Capture the cell that displays the provided text and extract its (x, y) central coordinate. 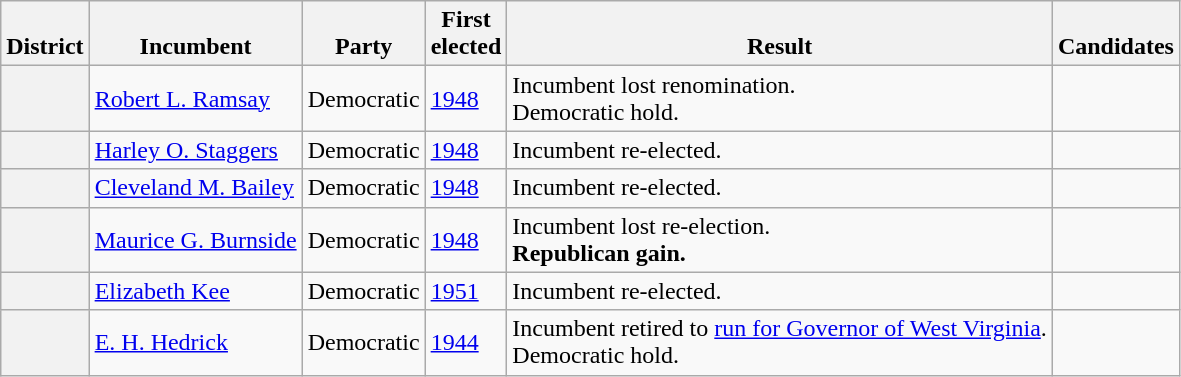
Incumbent lost renomination.Democratic hold. (780, 98)
Incumbent lost re-election.Republican gain. (780, 240)
Maurice G. Burnside (196, 240)
District (45, 34)
E. H. Hedrick (196, 342)
Harley O. Staggers (196, 150)
Elizabeth Kee (196, 291)
Incumbent (196, 34)
Result (780, 34)
Candidates (1116, 34)
1951 (466, 291)
1944 (466, 342)
Firstelected (466, 34)
Incumbent retired to run for Governor of West Virginia.Democratic hold. (780, 342)
Cleveland M. Bailey (196, 188)
Robert L. Ramsay (196, 98)
Party (364, 34)
